For the text-containing cell, return its midpoint in [x, y] coordinate format. 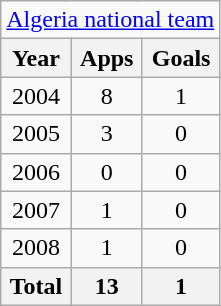
2004 [36, 96]
3 [106, 134]
2007 [36, 210]
Goals [180, 58]
Algeria national team [110, 20]
Apps [106, 58]
8 [106, 96]
2006 [36, 172]
2008 [36, 248]
Total [36, 286]
Year [36, 58]
13 [106, 286]
2005 [36, 134]
